Find where the given text appears and provide that cell's center as (x, y) coordinate. 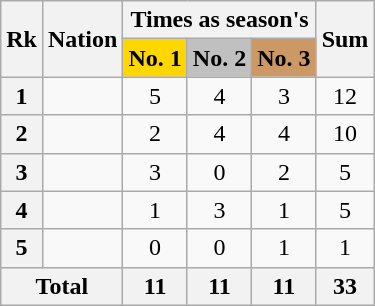
10 (345, 134)
Sum (345, 39)
33 (345, 286)
Rk (22, 39)
Total (62, 286)
Times as season's (220, 20)
12 (345, 96)
No. 1 (155, 58)
No. 3 (284, 58)
No. 2 (219, 58)
Nation (82, 39)
